Determine the (x, y) coordinate at the center of the cell enclosing the given text.  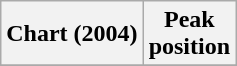
Peakposition (189, 34)
Chart (2004) (72, 34)
